Output the [x, y] coordinate of the center of the cell containing the given text.  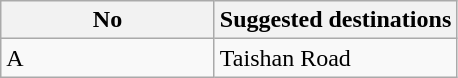
Suggested destinations [335, 20]
No [108, 20]
Taishan Road [335, 58]
A [108, 58]
